For the text-containing cell, return its midpoint in (X, Y) coordinate format. 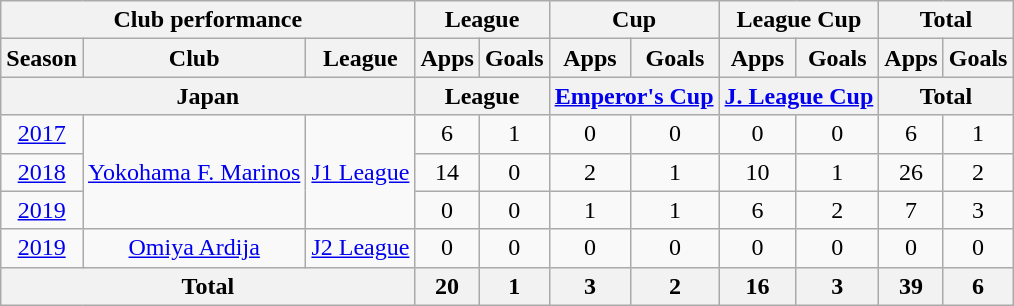
Club performance (208, 20)
14 (447, 172)
League Cup (799, 20)
Omiya Ardija (194, 248)
7 (911, 210)
16 (758, 286)
20 (447, 286)
J1 League (360, 172)
2017 (42, 134)
J2 League (360, 248)
Cup (634, 20)
2018 (42, 172)
J. League Cup (799, 96)
10 (758, 172)
Emperor's Cup (634, 96)
Club (194, 58)
Japan (208, 96)
26 (911, 172)
39 (911, 286)
Season (42, 58)
Yokohama F. Marinos (194, 172)
